Capture the cell that displays the provided text and extract its (x, y) central coordinate. 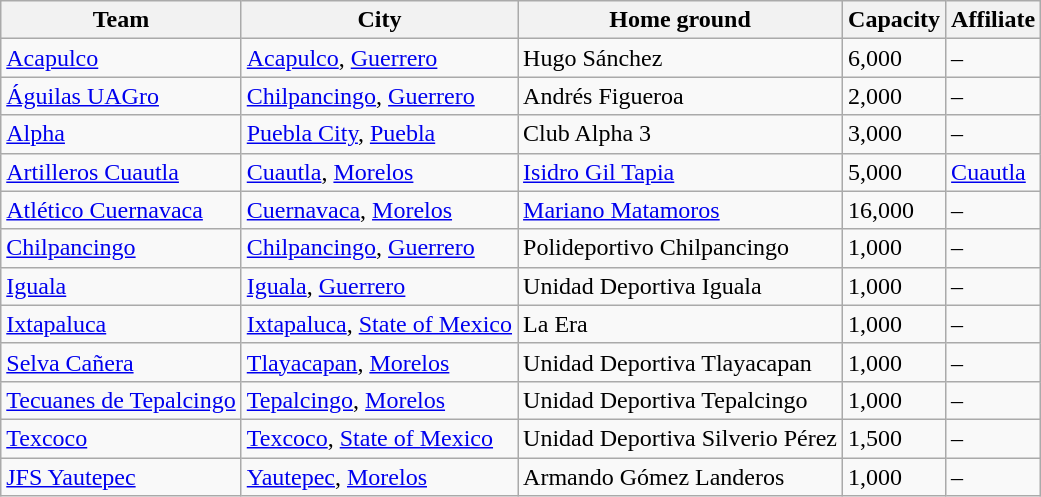
Cuernavaca, Morelos (379, 210)
Capacity (894, 20)
1,500 (894, 438)
Texcoco, State of Mexico (379, 438)
Unidad Deportiva Iguala (680, 286)
Chilpancingo (121, 248)
La Era (680, 324)
Andrés Figueroa (680, 96)
Alpha (121, 134)
Iguala (121, 286)
5,000 (894, 172)
Polideportivo Chilpancingo (680, 248)
Tecuanes de Tepalcingo (121, 400)
Acapulco (121, 58)
Cuautla, Morelos (379, 172)
16,000 (894, 210)
Unidad Deportiva Tlayacapan (680, 362)
Armando Gómez Landeros (680, 477)
Home ground (680, 20)
Selva Cañera (121, 362)
Ixtapaluca (121, 324)
Unidad Deportiva Tepalcingo (680, 400)
Atlético Cuernavaca (121, 210)
Unidad Deportiva Silverio Pérez (680, 438)
Affiliate (994, 20)
Yautepec, Morelos (379, 477)
Acapulco, Guerrero (379, 58)
City (379, 20)
Hugo Sánchez (680, 58)
Mariano Matamoros (680, 210)
Águilas UAGro (121, 96)
Ixtapaluca, State of Mexico (379, 324)
Iguala, Guerrero (379, 286)
Artilleros Cuautla (121, 172)
Tepalcingo, Morelos (379, 400)
JFS Yautepec (121, 477)
Tlayacapan, Morelos (379, 362)
3,000 (894, 134)
Puebla City, Puebla (379, 134)
2,000 (894, 96)
6,000 (894, 58)
Isidro Gil Tapia (680, 172)
Club Alpha 3 (680, 134)
Texcoco (121, 438)
Cuautla (994, 172)
Team (121, 20)
